Capture the cell that displays the provided text and extract its (x, y) central coordinate. 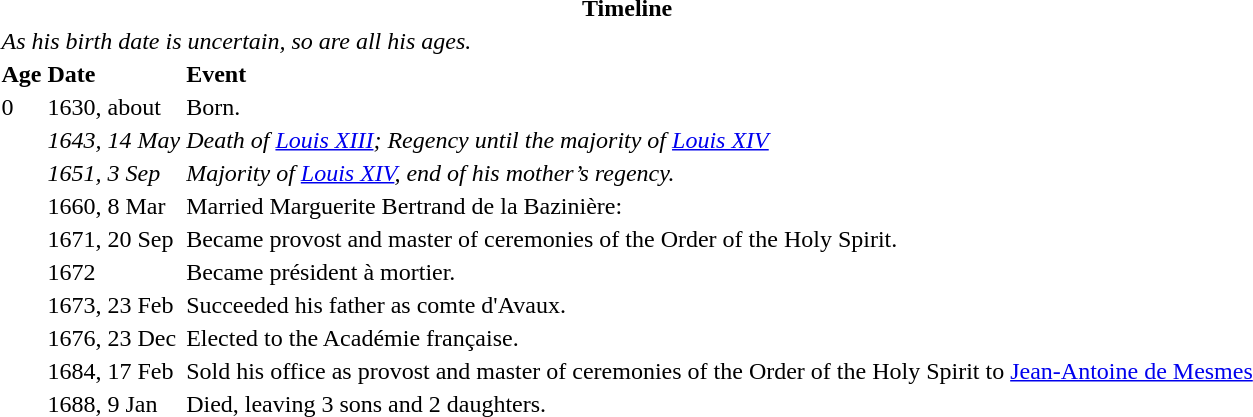
1673, 23 Feb (114, 305)
Age (22, 74)
1660, 8 Mar (114, 206)
0 (22, 107)
1676, 23 Dec (114, 338)
1671, 20 Sep (114, 239)
1672 (114, 272)
1630, about (114, 107)
1684, 17 Feb (114, 371)
Date (114, 74)
1643, 14 May (114, 140)
1651, 3 Sep (114, 173)
